Pinpoint the cell where the given text exists, returning its (x, y) midpoint coordinate. 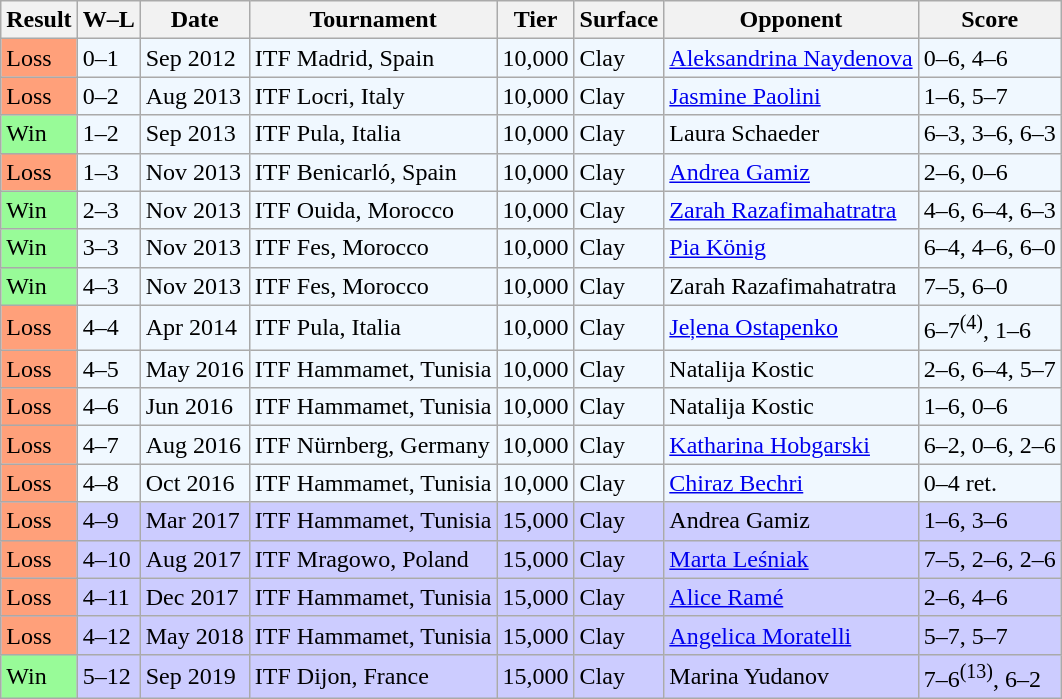
May 2018 (194, 635)
W–L (108, 20)
2–6, 0–6 (990, 172)
Apr 2014 (194, 328)
0–1 (108, 58)
Aug 2016 (194, 445)
Date (194, 20)
Tournament (373, 20)
7–5, 2–6, 2–6 (990, 559)
5–12 (108, 676)
Oct 2016 (194, 483)
Katharina Hobgarski (791, 445)
1–6, 3–6 (990, 521)
4–4 (108, 328)
ITF Dijon, France (373, 676)
2–6, 6–4, 5–7 (990, 369)
4–7 (108, 445)
Aug 2017 (194, 559)
ITF Locri, Italy (373, 96)
2–3 (108, 210)
5–7, 5–7 (990, 635)
Pia König (791, 248)
Dec 2017 (194, 597)
1–2 (108, 134)
6–4, 4–6, 6–0 (990, 248)
1–6, 0–6 (990, 407)
6–7(4), 1–6 (990, 328)
4–12 (108, 635)
Result (39, 20)
May 2016 (194, 369)
Jeļena Ostapenko (791, 328)
ITF Benicarló, Spain (373, 172)
Score (990, 20)
2–6, 4–6 (990, 597)
Sep 2019 (194, 676)
4–10 (108, 559)
Sep 2012 (194, 58)
6–3, 3–6, 6–3 (990, 134)
Marta Leśniak (791, 559)
0–2 (108, 96)
Sep 2013 (194, 134)
ITF Ouida, Morocco (373, 210)
Surface (619, 20)
Aleksandrina Naydenova (791, 58)
4–3 (108, 286)
4–6, 6–4, 6–3 (990, 210)
4–8 (108, 483)
ITF Mragowo, Poland (373, 559)
Jun 2016 (194, 407)
ITF Madrid, Spain (373, 58)
3–3 (108, 248)
1–3 (108, 172)
0–6, 4–6 (990, 58)
4–11 (108, 597)
Laura Schaeder (791, 134)
4–6 (108, 407)
4–9 (108, 521)
Angelica Moratelli (791, 635)
Aug 2013 (194, 96)
7–6(13), 6–2 (990, 676)
4–5 (108, 369)
Opponent (791, 20)
ITF Nürnberg, Germany (373, 445)
Tier (536, 20)
Marina Yudanov (791, 676)
Mar 2017 (194, 521)
0–4 ret. (990, 483)
1–6, 5–7 (990, 96)
Jasmine Paolini (791, 96)
7–5, 6–0 (990, 286)
6–2, 0–6, 2–6 (990, 445)
Alice Ramé (791, 597)
Chiraz Bechri (791, 483)
